Return the [x, y] coordinate for the center point of the cell that contains the specified text.  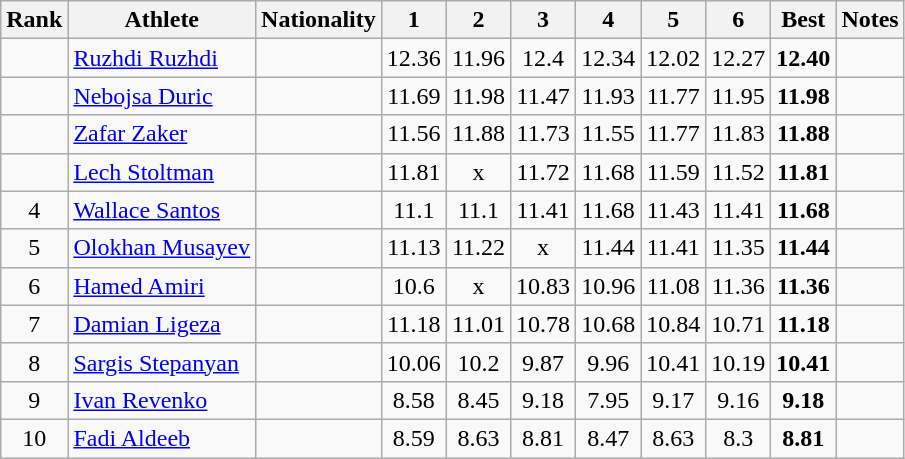
11.52 [738, 172]
Notes [870, 20]
9 [34, 400]
10.06 [414, 362]
11.73 [544, 134]
10.84 [674, 324]
1 [414, 20]
12.02 [674, 58]
11.93 [608, 96]
Ivan Revenko [162, 400]
10.78 [544, 324]
10.68 [608, 324]
2 [478, 20]
8.59 [414, 438]
Best [804, 20]
9.96 [608, 362]
Zafar Zaker [162, 134]
11.96 [478, 58]
10 [34, 438]
Ruzhdi Ruzhdi [162, 58]
Olokhan Musayev [162, 248]
Rank [34, 20]
7.95 [608, 400]
11.72 [544, 172]
8.58 [414, 400]
Nationality [319, 20]
11.56 [414, 134]
12.27 [738, 58]
Athlete [162, 20]
8 [34, 362]
11.35 [738, 248]
11.95 [738, 96]
12.4 [544, 58]
Nebojsa Duric [162, 96]
9.17 [674, 400]
11.59 [674, 172]
Wallace Santos [162, 210]
10.19 [738, 362]
10.83 [544, 286]
Damian Ligeza [162, 324]
3 [544, 20]
8.3 [738, 438]
11.55 [608, 134]
10.96 [608, 286]
9.16 [738, 400]
11.08 [674, 286]
11.01 [478, 324]
Sargis Stepanyan [162, 362]
12.40 [804, 58]
7 [34, 324]
10.71 [738, 324]
11.43 [674, 210]
8.47 [608, 438]
11.22 [478, 248]
Hamed Amiri [162, 286]
12.36 [414, 58]
11.83 [738, 134]
10.6 [414, 286]
12.34 [608, 58]
11.69 [414, 96]
Lech Stoltman [162, 172]
10.2 [478, 362]
Fadi Aldeeb [162, 438]
9.87 [544, 362]
11.13 [414, 248]
11.47 [544, 96]
8.45 [478, 400]
